Capture the cell that displays the provided text and extract its (X, Y) central coordinate. 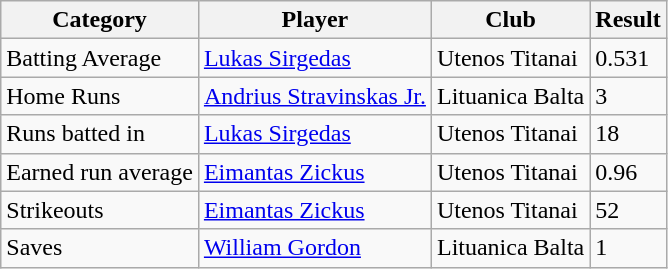
0.96 (628, 172)
18 (628, 134)
Home Runs (100, 96)
Saves (100, 248)
Result (628, 20)
Batting Average (100, 58)
Club (510, 20)
Andrius Stravinskas Jr. (314, 96)
Earned run average (100, 172)
William Gordon (314, 248)
Runs batted in (100, 134)
Category (100, 20)
Strikeouts (100, 210)
0.531 (628, 58)
Player (314, 20)
52 (628, 210)
3 (628, 96)
1 (628, 248)
